From the cell containing the given text, extract its center point as (x, y) coordinate. 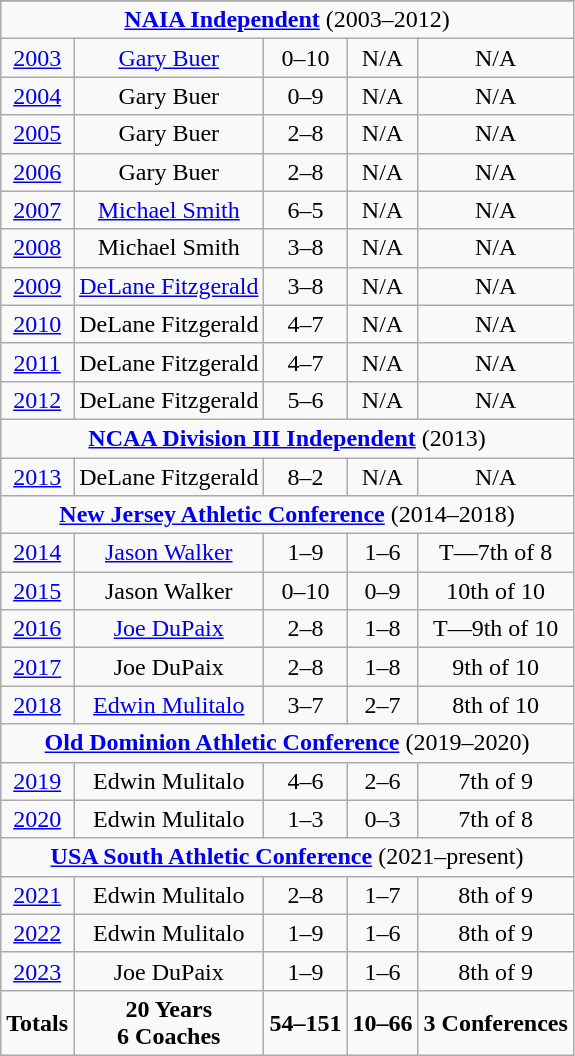
2006 (38, 172)
2021 (38, 895)
2010 (38, 324)
2019 (38, 781)
9th of 10 (496, 667)
3–7 (306, 705)
2013 (38, 477)
8th of 10 (496, 705)
8–2 (306, 477)
Totals (38, 1022)
2012 (38, 400)
6–5 (306, 210)
2009 (38, 286)
0–3 (382, 819)
10th of 10 (496, 591)
2–7 (382, 705)
1–7 (382, 895)
2017 (38, 667)
2020 (38, 819)
2022 (38, 933)
2005 (38, 134)
2004 (38, 96)
2003 (38, 58)
2011 (38, 362)
2015 (38, 591)
2016 (38, 629)
T—7th of 8 (496, 553)
T—9th of 10 (496, 629)
USA South Athletic Conference (2021–present) (288, 857)
NAIA Independent (2003–2012) (288, 20)
2014 (38, 553)
4–6 (306, 781)
NCAA Division III Independent (2013) (288, 438)
2018 (38, 705)
2023 (38, 971)
5–6 (306, 400)
2–6 (382, 781)
2008 (38, 248)
New Jersey Athletic Conference (2014–2018) (288, 515)
54–151 (306, 1022)
3 Conferences (496, 1022)
1–3 (306, 819)
2007 (38, 210)
Old Dominion Athletic Conference (2019–2020) (288, 743)
7th of 9 (496, 781)
20 Years 6 Coaches (169, 1022)
7th of 8 (496, 819)
10–66 (382, 1022)
